For the text-containing cell, return its midpoint in [X, Y] coordinate format. 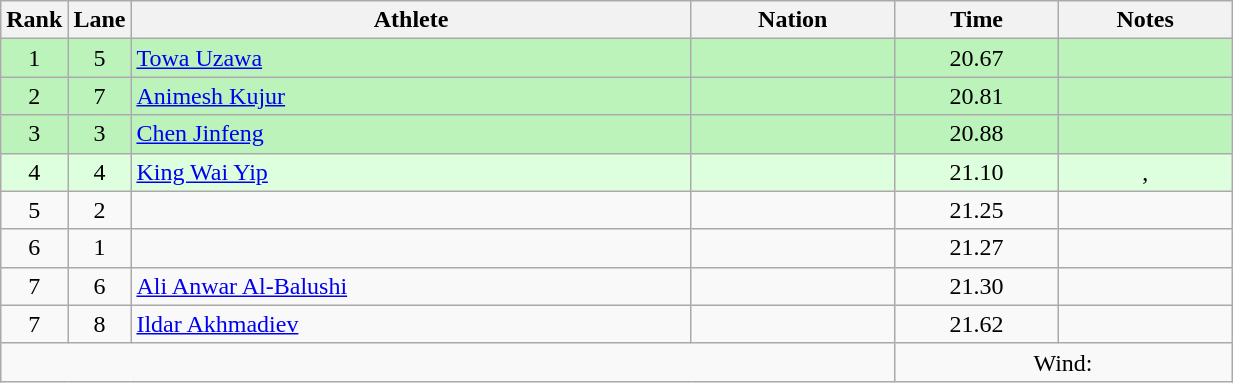
8 [100, 324]
Athlete [411, 20]
, [1146, 172]
King Wai Yip [411, 172]
20.67 [976, 58]
20.88 [976, 134]
Time [976, 20]
21.10 [976, 172]
Animesh Kujur [411, 96]
Wind: [1062, 362]
Towa Uzawa [411, 58]
Ali Anwar Al-Balushi [411, 286]
Lane [100, 20]
21.62 [976, 324]
20.81 [976, 96]
Rank [34, 20]
Notes [1146, 20]
Chen Jinfeng [411, 134]
21.27 [976, 248]
21.25 [976, 210]
21.30 [976, 286]
Nation [792, 20]
Ildar Akhmadiev [411, 324]
